Find where the given text appears and provide that cell's center as (X, Y) coordinate. 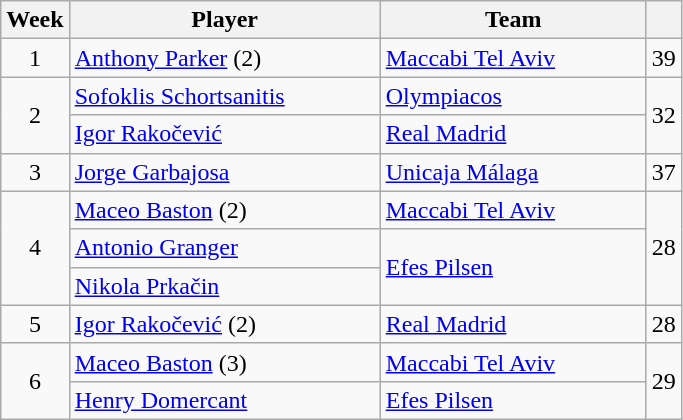
5 (35, 324)
Igor Rakočević (2) (224, 324)
Nikola Prkačin (224, 286)
Unicaja Málaga (513, 172)
Player (224, 20)
6 (35, 381)
Igor Rakočević (224, 134)
39 (664, 58)
32 (664, 115)
4 (35, 248)
Sofoklis Schortsanitis (224, 96)
29 (664, 381)
1 (35, 58)
Maceo Baston (2) (224, 210)
Team (513, 20)
Jorge Garbajosa (224, 172)
Henry Domercant (224, 400)
Anthony Parker (2) (224, 58)
Week (35, 20)
Olympiacos (513, 96)
Maceo Baston (3) (224, 362)
37 (664, 172)
2 (35, 115)
3 (35, 172)
Antonio Granger (224, 248)
